Capture the cell that displays the provided text and extract its (x, y) central coordinate. 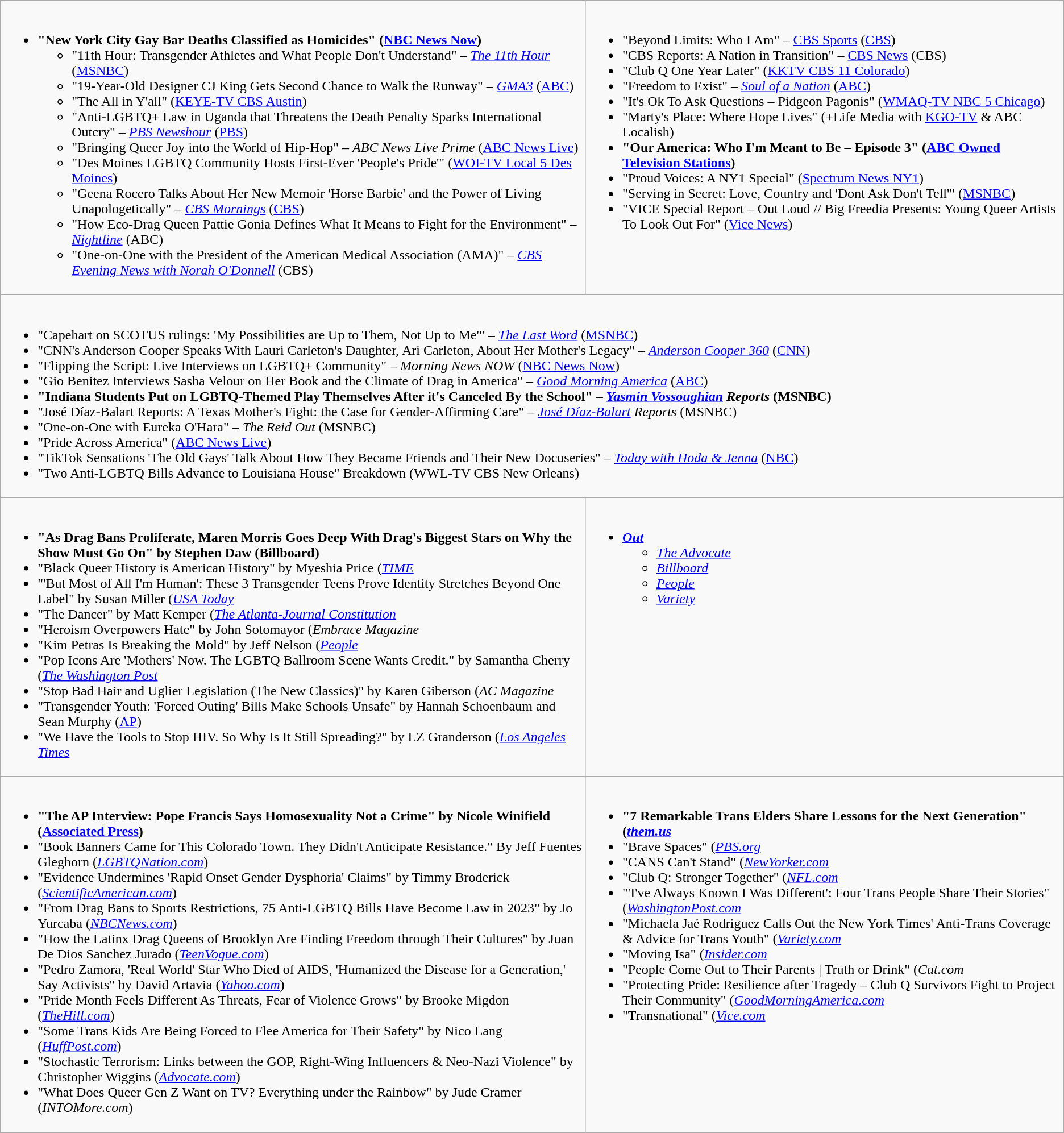
OutThe AdvocateBillboardPeopleVariety (825, 637)
